Identify which cell holds the provided text, then report its (X, Y) central coordinate. 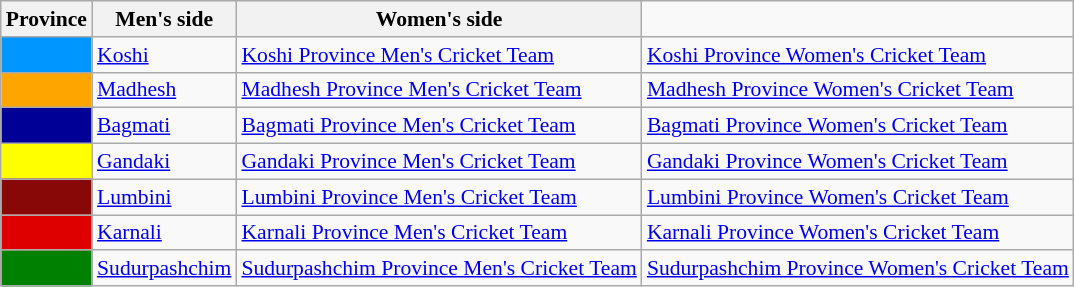
Koshi (164, 55)
Karnali Province Men's Cricket Team (438, 233)
Lumbini Province Men's Cricket Team (438, 197)
Karnali (164, 233)
Madhesh Province Men's Cricket Team (438, 90)
Bagmati Province Men's Cricket Team (438, 126)
Men's side (164, 19)
Bagmati Province Women's Cricket Team (858, 126)
Madhesh (164, 90)
Koshi Province Women's Cricket Team (858, 55)
Karnali Province Women's Cricket Team (858, 233)
Lumbini (164, 197)
Province (46, 19)
Gandaki Province Men's Cricket Team (438, 162)
Women's side (438, 19)
Gandaki (164, 162)
Koshi Province Men's Cricket Team (438, 55)
Madhesh Province Women's Cricket Team (858, 90)
Sudurpashchim (164, 269)
Lumbini Province Women's Cricket Team (858, 197)
Sudurpashchim Province Women's Cricket Team (858, 269)
Bagmati (164, 126)
Gandaki Province Women's Cricket Team (858, 162)
Sudurpashchim Province Men's Cricket Team (438, 269)
